Scan for the cell matching the given text and deliver its (X, Y) coordinate at center. 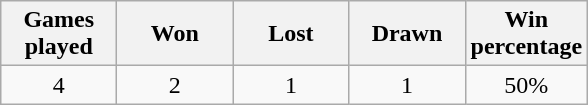
4 (59, 85)
2 (175, 85)
Win percentage (526, 34)
50% (526, 85)
Games played (59, 34)
Won (175, 34)
Drawn (407, 34)
Lost (291, 34)
